Return (x, y) of the center of cell containing provided text 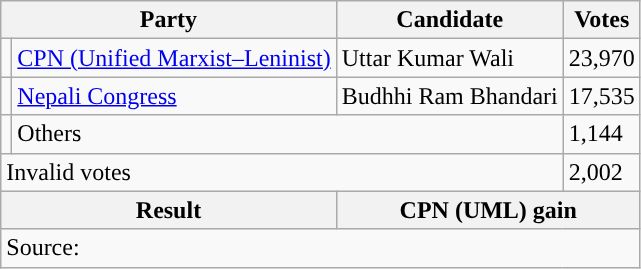
Result (168, 210)
2,002 (602, 172)
Source: (321, 248)
23,970 (602, 58)
Budhhi Ram Bhandari (450, 96)
Nepali Congress (174, 96)
Candidate (450, 20)
Invalid votes (282, 172)
Party (168, 20)
17,535 (602, 96)
Uttar Kumar Wali (450, 58)
1,144 (602, 134)
Others (288, 134)
CPN (UML) gain (488, 210)
Votes (602, 20)
CPN (Unified Marxist–Leninist) (174, 58)
